Identify which cell holds the provided text, then report its [X, Y] central coordinate. 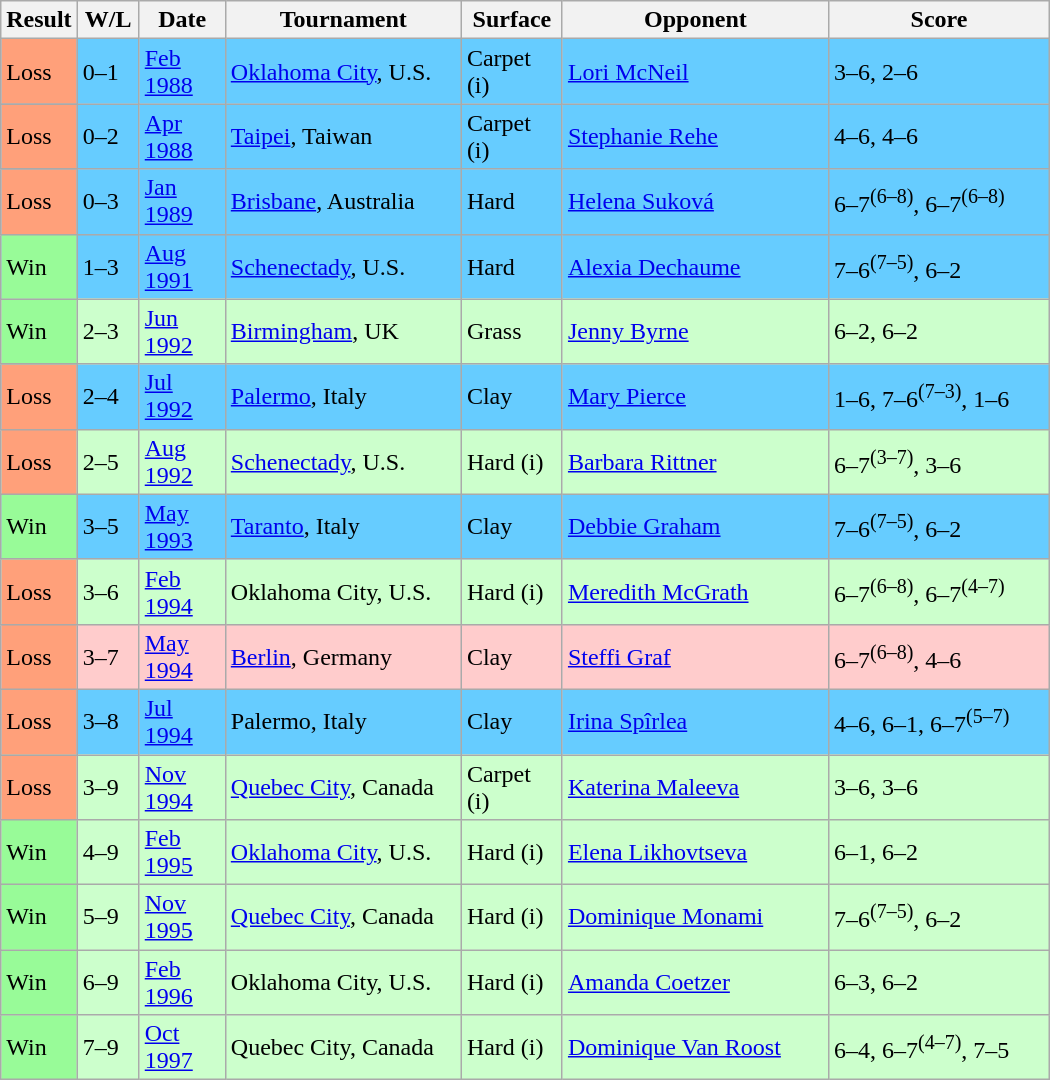
Feb 1995 [182, 852]
2–5 [108, 462]
3–6 [108, 592]
Taipei, Taiwan [343, 136]
Amanda Coetzer [695, 982]
May 1993 [182, 526]
3–5 [108, 526]
Meredith McGrath [695, 592]
3–9 [108, 786]
Nov 1994 [182, 786]
6–7(6–8), 6–7(4–7) [938, 592]
Feb 1994 [182, 592]
4–6, 4–6 [938, 136]
Berlin, Germany [343, 656]
Aug 1992 [182, 462]
6–4, 6–7(4–7), 7–5 [938, 1048]
Birmingham, UK [343, 332]
Alexia Dechaume [695, 266]
Lori McNeil [695, 72]
Score [938, 20]
6–7(3–7), 3–6 [938, 462]
5–9 [108, 918]
4–9 [108, 852]
Jul 1994 [182, 722]
Feb 1996 [182, 982]
Jul 1992 [182, 396]
May 1994 [182, 656]
Apr 1988 [182, 136]
Steffi Graf [695, 656]
Taranto, Italy [343, 526]
4–6, 6–1, 6–7(5–7) [938, 722]
Elena Likhovtseva [695, 852]
Helena Suková [695, 202]
Nov 1995 [182, 918]
3–6, 2–6 [938, 72]
Jan 1989 [182, 202]
3–8 [108, 722]
2–3 [108, 332]
6–1, 6–2 [938, 852]
W/L [108, 20]
3–7 [108, 656]
Dominique Monami [695, 918]
Aug 1991 [182, 266]
Irina Spîrlea [695, 722]
7–9 [108, 1048]
Jun 1992 [182, 332]
Mary Pierce [695, 396]
1–3 [108, 266]
Tournament [343, 20]
6–9 [108, 982]
Debbie Graham [695, 526]
Stephanie Rehe [695, 136]
6–7(6–8), 6–7(6–8) [938, 202]
0–2 [108, 136]
Result [39, 20]
Feb 1988 [182, 72]
0–3 [108, 202]
Surface [512, 20]
Opponent [695, 20]
0–1 [108, 72]
Jenny Byrne [695, 332]
6–3, 6–2 [938, 982]
3–6, 3–6 [938, 786]
1–6, 7–6(7–3), 1–6 [938, 396]
Date [182, 20]
2–4 [108, 396]
6–7(6–8), 4–6 [938, 656]
Brisbane, Australia [343, 202]
Katerina Maleeva [695, 786]
Dominique Van Roost [695, 1048]
Grass [512, 332]
Barbara Rittner [695, 462]
Oct 1997 [182, 1048]
6–2, 6–2 [938, 332]
